Output the [X, Y] coordinate of the center of the cell containing the given text.  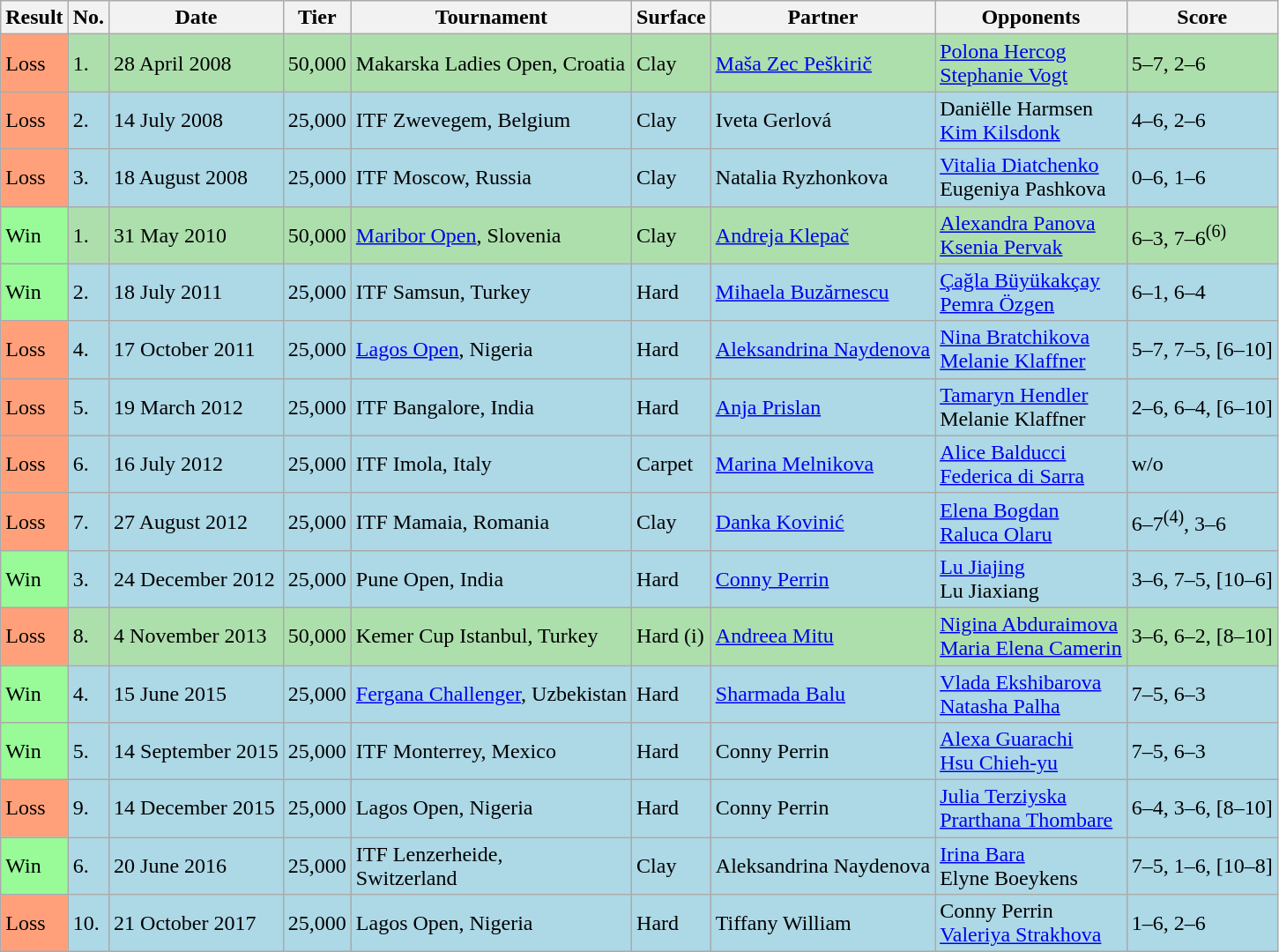
6–7(4), 3–6 [1202, 522]
Tournament [491, 18]
14 July 2008 [197, 120]
ITF Lenzerheide, Switzerland [491, 866]
ITF Imola, Italy [491, 464]
27 August 2012 [197, 522]
Alexandra Panova Ksenia Pervak [1031, 234]
14 September 2015 [197, 751]
w/o [1202, 464]
Tiffany William [822, 924]
ITF Moscow, Russia [491, 178]
ITF Monterrey, Mexico [491, 751]
17 October 2011 [197, 349]
7. [88, 522]
Sharmada Balu [822, 693]
6–3, 7–6(6) [1202, 234]
Irina Bara Elyne Boeykens [1031, 866]
Fergana Challenger, Uzbekistan [491, 693]
Kemer Cup Istanbul, Turkey [491, 636]
Result [34, 18]
6–1, 6–4 [1202, 293]
24 December 2012 [197, 578]
7–5, 1–6, [10–8] [1202, 866]
ITF Bangalore, India [491, 407]
Alice Balducci Federica di Sarra [1031, 464]
ITF Samsun, Turkey [491, 293]
5–7, 7–5, [6–10] [1202, 349]
Nigina Abduraimova Maria Elena Camerin [1031, 636]
Anja Prislan [822, 407]
Hard (i) [672, 636]
Conny Perrin Valeriya Strakhova [1031, 924]
4–6, 2–6 [1202, 120]
Polona Hercog Stephanie Vogt [1031, 63]
3–6, 6–2, [8–10] [1202, 636]
Danka Kovinić [822, 522]
5–7, 2–6 [1202, 63]
Iveta Gerlová [822, 120]
21 October 2017 [197, 924]
No. [88, 18]
0–6, 1–6 [1202, 178]
Andreja Klepač [822, 234]
3–6, 7–5, [10–6] [1202, 578]
4 November 2013 [197, 636]
10. [88, 924]
ITF Mamaia, Romania [491, 522]
Date [197, 18]
19 March 2012 [197, 407]
Maribor Open, Slovenia [491, 234]
Opponents [1031, 18]
18 August 2008 [197, 178]
Partner [822, 18]
Mihaela Buzărnescu [822, 293]
Nina Bratchikova Melanie Klaffner [1031, 349]
20 June 2016 [197, 866]
Marina Melnikova [822, 464]
ITF Zwevegem, Belgium [491, 120]
14 December 2015 [197, 809]
Elena Bogdan Raluca Olaru [1031, 522]
Makarska Ladies Open, Croatia [491, 63]
9. [88, 809]
1–6, 2–6 [1202, 924]
16 July 2012 [197, 464]
Çağla Büyükakçay Pemra Özgen [1031, 293]
Tamaryn Hendler Melanie Klaffner [1031, 407]
Alexa Guarachi Hsu Chieh-yu [1031, 751]
Surface [672, 18]
15 June 2015 [197, 693]
Carpet [672, 464]
2–6, 6–4, [6–10] [1202, 407]
28 April 2008 [197, 63]
6–4, 3–6, [8–10] [1202, 809]
31 May 2010 [197, 234]
Andreea Mitu [822, 636]
Score [1202, 18]
Julia Terziyska Prarthana Thombare [1031, 809]
Vitalia Diatchenko Eugeniya Pashkova [1031, 178]
Pune Open, India [491, 578]
18 July 2011 [197, 293]
Natalia Ryzhonkova [822, 178]
8. [88, 636]
Vlada Ekshibarova Natasha Palha [1031, 693]
Daniëlle Harmsen Kim Kilsdonk [1031, 120]
Tier [317, 18]
Maša Zec Peškirič [822, 63]
Lu Jiajing Lu Jiaxiang [1031, 578]
